Pinpoint the cell where the given text exists, returning its [X, Y] midpoint coordinate. 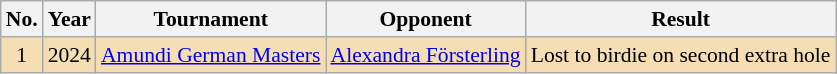
Amundi German Masters [211, 55]
Year [70, 19]
Lost to birdie on second extra hole [681, 55]
Result [681, 19]
2024 [70, 55]
No. [22, 19]
1 [22, 55]
Alexandra Försterling [426, 55]
Tournament [211, 19]
Opponent [426, 19]
